Scan for the cell matching the given text and deliver its (x, y) coordinate at center. 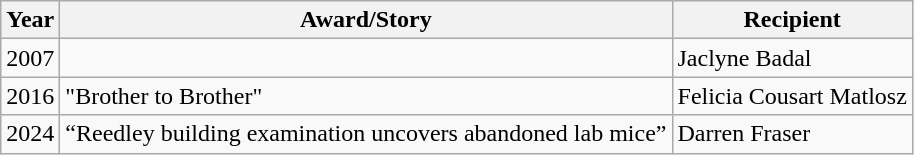
Award/Story (366, 20)
Jaclyne Badal (792, 58)
Year (30, 20)
Darren Fraser (792, 134)
"Brother to Brother" (366, 96)
2016 (30, 96)
“Reedley building examination uncovers abandoned lab mice” (366, 134)
2007 (30, 58)
Felicia Cousart Matlosz (792, 96)
2024 (30, 134)
Recipient (792, 20)
